Search for the cell housing the specified text and yield its [x, y] center coordinate. 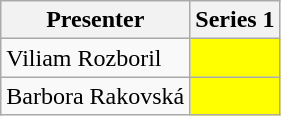
Barbora Rakovská [96, 96]
Presenter [96, 20]
Viliam Rozboril [96, 58]
Series 1 [235, 20]
